Determine the [x, y] coordinate at the center of the cell enclosing the given text.  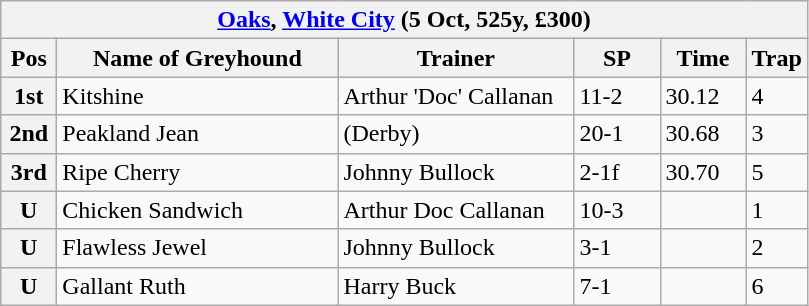
Pos [29, 58]
Arthur 'Doc' Callanan [456, 96]
3rd [29, 172]
Ripe Cherry [198, 172]
(Derby) [456, 134]
Trap [776, 58]
2 [776, 248]
4 [776, 96]
Time [703, 58]
2-1f [617, 172]
30.68 [703, 134]
Gallant Ruth [198, 286]
3-1 [617, 248]
1 [776, 210]
30.70 [703, 172]
Flawless Jewel [198, 248]
10-3 [617, 210]
Chicken Sandwich [198, 210]
5 [776, 172]
11-2 [617, 96]
30.12 [703, 96]
3 [776, 134]
6 [776, 286]
Oaks, White City (5 Oct, 525y, £300) [404, 20]
20-1 [617, 134]
7-1 [617, 286]
Harry Buck [456, 286]
SP [617, 58]
2nd [29, 134]
1st [29, 96]
Arthur Doc Callanan [456, 210]
Kitshine [198, 96]
Peakland Jean [198, 134]
Trainer [456, 58]
Name of Greyhound [198, 58]
